Locate the cell with the specified text and output its [x, y] center coordinate. 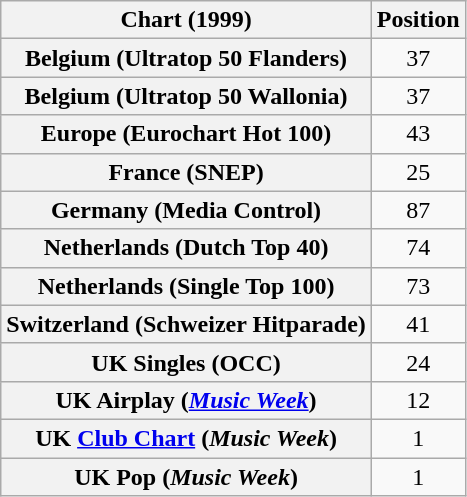
Switzerland (Schweizer Hitparade) [186, 324]
24 [418, 362]
43 [418, 134]
Belgium (Ultratop 50 Wallonia) [186, 96]
UK Club Chart (Music Week) [186, 438]
Europe (Eurochart Hot 100) [186, 134]
Germany (Media Control) [186, 210]
France (SNEP) [186, 172]
74 [418, 248]
UK Airplay (Music Week) [186, 400]
Netherlands (Dutch Top 40) [186, 248]
Netherlands (Single Top 100) [186, 286]
41 [418, 324]
UK Pop (Music Week) [186, 477]
Chart (1999) [186, 20]
87 [418, 210]
25 [418, 172]
Belgium (Ultratop 50 Flanders) [186, 58]
UK Singles (OCC) [186, 362]
12 [418, 400]
Position [418, 20]
73 [418, 286]
